Extract the (x, y) coordinate from the center of the cell holding the provided text.  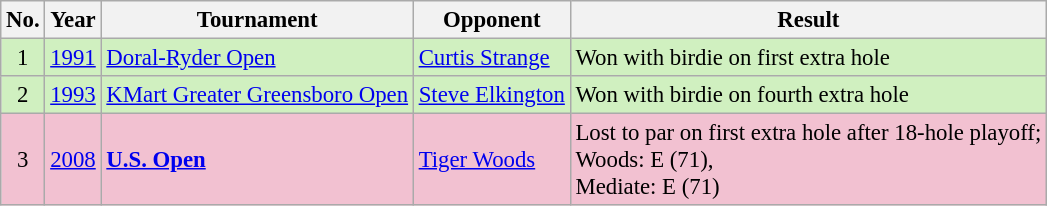
Curtis Strange (492, 58)
1993 (73, 95)
2 (23, 95)
3 (23, 160)
Doral-Ryder Open (257, 58)
Steve Elkington (492, 95)
Tiger Woods (492, 160)
Won with birdie on first extra hole (808, 58)
U.S. Open (257, 160)
1 (23, 58)
1991 (73, 58)
No. (23, 20)
Result (808, 20)
Tournament (257, 20)
Won with birdie on fourth extra hole (808, 95)
2008 (73, 160)
Opponent (492, 20)
Year (73, 20)
KMart Greater Greensboro Open (257, 95)
Lost to par on first extra hole after 18-hole playoff;Woods: E (71),Mediate: E (71) (808, 160)
